Return the (x, y) coordinate for the center point of the cell that contains the specified text.  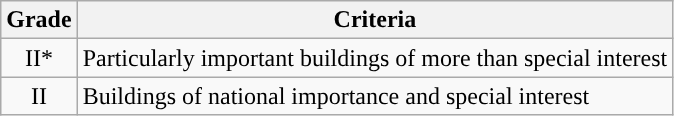
II* (39, 58)
Buildings of national importance and special interest (375, 96)
Grade (39, 20)
Particularly important buildings of more than special interest (375, 58)
II (39, 96)
Criteria (375, 20)
